Output the [x, y] coordinate of the center of the cell containing the given text.  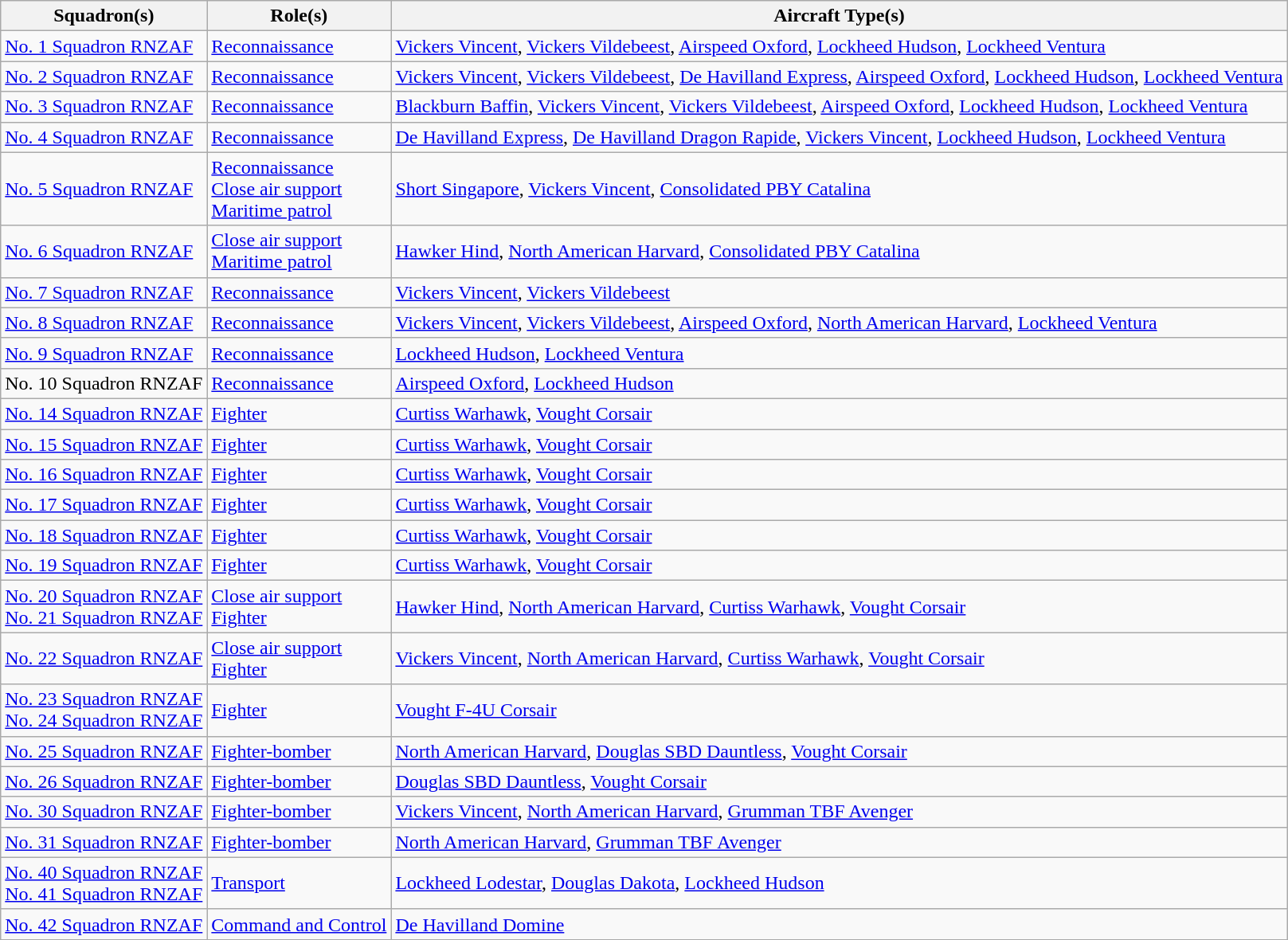
No. 1 Squadron RNZAF [104, 46]
No. 3 Squadron RNZAF [104, 107]
Lockheed Hudson, Lockheed Ventura [840, 353]
Vickers Vincent, Vickers Vildebeest, De Havilland Express, Airspeed Oxford, Lockheed Hudson, Lockheed Ventura [840, 76]
North American Harvard, Grumman TBF Avenger [840, 842]
Squadron(s) [104, 16]
North American Harvard, Douglas SBD Dauntless, Vought Corsair [840, 751]
No. 26 Squadron RNZAF [104, 781]
No. 25 Squadron RNZAF [104, 751]
Close air supportMaritime patrol [299, 252]
No. 18 Squadron RNZAF [104, 535]
Douglas SBD Dauntless, Vought Corsair [840, 781]
No. 22 Squadron RNZAF [104, 658]
De Havilland Domine [840, 924]
Vought F-4U Corsair [840, 711]
Hawker Hind, North American Harvard, Curtiss Warhawk, Vought Corsair [840, 607]
Role(s) [299, 16]
ReconnaissanceClose air supportMaritime patrol [299, 189]
No. 14 Squadron RNZAF [104, 413]
No. 5 Squadron RNZAF [104, 189]
No. 4 Squadron RNZAF [104, 137]
Vickers Vincent, Vickers Vildebeest, Airspeed Oxford, North American Harvard, Lockheed Ventura [840, 323]
No. 17 Squadron RNZAF [104, 505]
Vickers Vincent, Vickers Vildebeest, Airspeed Oxford, Lockheed Hudson, Lockheed Ventura [840, 46]
Lockheed Lodestar, Douglas Dakota, Lockheed Hudson [840, 883]
Command and Control [299, 924]
Airspeed Oxford, Lockheed Hudson [840, 383]
Aircraft Type(s) [840, 16]
No. 9 Squadron RNZAF [104, 353]
No. 40 Squadron RNZAFNo. 41 Squadron RNZAF [104, 883]
De Havilland Express, De Havilland Dragon Rapide, Vickers Vincent, Lockheed Hudson, Lockheed Ventura [840, 137]
No. 19 Squadron RNZAF [104, 566]
No. 8 Squadron RNZAF [104, 323]
No. 16 Squadron RNZAF [104, 475]
No. 15 Squadron RNZAF [104, 444]
No. 23 Squadron RNZAFNo. 24 Squadron RNZAF [104, 711]
No. 7 Squadron RNZAF [104, 292]
No. 10 Squadron RNZAF [104, 383]
Vickers Vincent, North American Harvard, Curtiss Warhawk, Vought Corsair [840, 658]
No. 2 Squadron RNZAF [104, 76]
No. 6 Squadron RNZAF [104, 252]
Blackburn Baffin, Vickers Vincent, Vickers Vildebeest, Airspeed Oxford, Lockheed Hudson, Lockheed Ventura [840, 107]
Vickers Vincent, North American Harvard, Grumman TBF Avenger [840, 812]
Short Singapore, Vickers Vincent, Consolidated PBY Catalina [840, 189]
No. 42 Squadron RNZAF [104, 924]
Hawker Hind, North American Harvard, Consolidated PBY Catalina [840, 252]
No. 31 Squadron RNZAF [104, 842]
No. 30 Squadron RNZAF [104, 812]
No. 20 Squadron RNZAFNo. 21 Squadron RNZAF [104, 607]
Vickers Vincent, Vickers Vildebeest [840, 292]
Transport [299, 883]
